Locate the cell with the specified text and output its [X, Y] center coordinate. 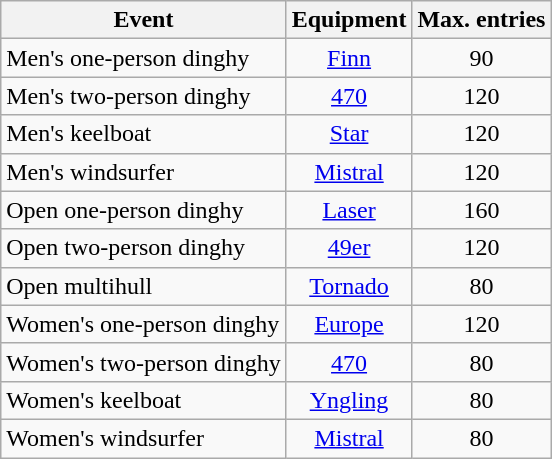
49er [349, 248]
Men's keelboat [144, 134]
Women's two-person dinghy [144, 362]
90 [482, 58]
Max. entries [482, 20]
Event [144, 20]
Equipment [349, 20]
Tornado [349, 286]
Women's keelboat [144, 400]
Women's one-person dinghy [144, 324]
Finn [349, 58]
160 [482, 210]
Open one-person dinghy [144, 210]
Men's windsurfer [144, 172]
Star [349, 134]
Men's two-person dinghy [144, 96]
Women's windsurfer [144, 438]
Open two-person dinghy [144, 248]
Laser [349, 210]
Open multihull [144, 286]
Europe [349, 324]
Men's one-person dinghy [144, 58]
Yngling [349, 400]
